For the text-containing cell, return its midpoint in [X, Y] coordinate format. 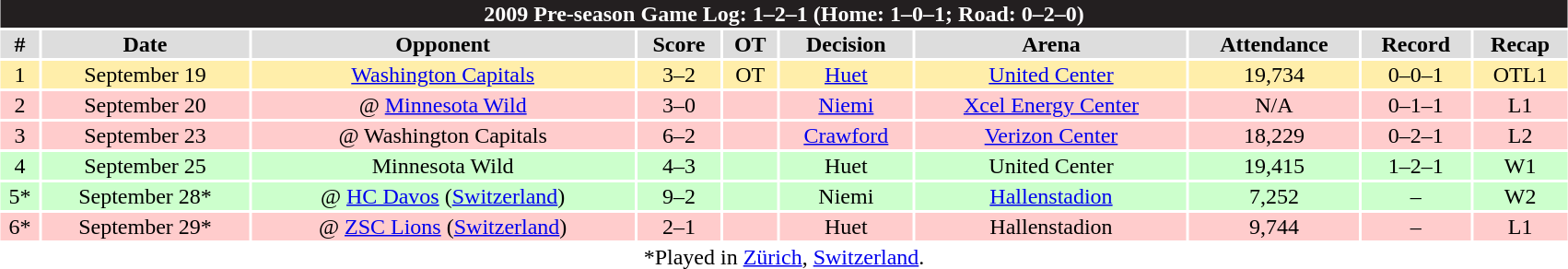
Decision [846, 44]
W1 [1520, 166]
Minnesota Wild [442, 166]
3–0 [678, 105]
September 20 [146, 105]
L2 [1520, 135]
Date [146, 44]
19,734 [1273, 75]
Recap [1520, 44]
September 23 [146, 135]
N/A [1273, 105]
@ Washington Capitals [442, 135]
@ Minnesota Wild [442, 105]
4 [20, 166]
2 [20, 105]
0–1–1 [1416, 105]
19,415 [1273, 166]
Arena [1051, 44]
Record [1416, 44]
W2 [1520, 196]
0–0–1 [1416, 75]
0–2–1 [1416, 135]
# [20, 44]
1 [20, 75]
September 29* [146, 227]
7,252 [1273, 196]
Score [678, 44]
OTL1 [1520, 75]
6–2 [678, 135]
2009 Pre-season Game Log: 1–2–1 (Home: 1–0–1; Road: 0–2–0) [784, 14]
2–1 [678, 227]
5* [20, 196]
September 19 [146, 75]
@ HC Davos (Switzerland) [442, 196]
1–2–1 [1416, 166]
Xcel Energy Center [1051, 105]
September 25 [146, 166]
9,744 [1273, 227]
Verizon Center [1051, 135]
3 [20, 135]
6* [20, 227]
September 28* [146, 196]
4–3 [678, 166]
Attendance [1273, 44]
@ ZSC Lions (Switzerland) [442, 227]
Washington Capitals [442, 75]
Crawford [846, 135]
Opponent [442, 44]
18,229 [1273, 135]
9–2 [678, 196]
3–2 [678, 75]
